Find where the given text appears and provide that cell's center as (x, y) coordinate. 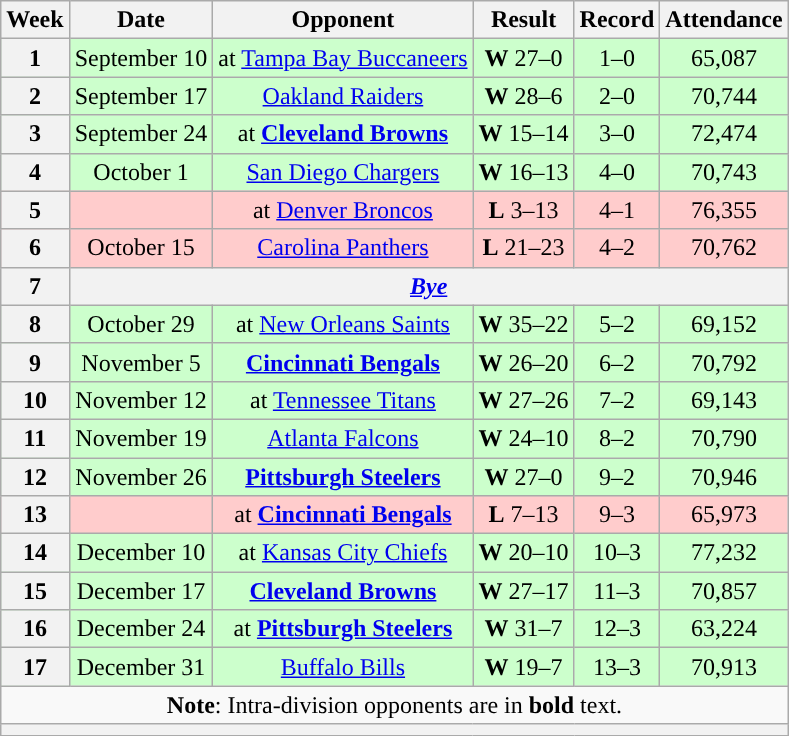
69,143 (724, 400)
W 15–14 (524, 134)
12–3 (617, 629)
3–0 (617, 134)
4–2 (617, 248)
November 26 (141, 477)
L 21–23 (524, 248)
at Cincinnati Bengals (343, 515)
70,792 (724, 362)
70,857 (724, 591)
W 24–10 (524, 438)
6 (35, 248)
9 (35, 362)
12 (35, 477)
W 31–7 (524, 629)
at New Orleans Saints (343, 324)
70,743 (724, 172)
6–2 (617, 362)
September 24 (141, 134)
December 31 (141, 667)
at Kansas City Chiefs (343, 553)
at Tampa Bay Buccaneers (343, 58)
17 (35, 667)
5–2 (617, 324)
W 27–26 (524, 400)
9–3 (617, 515)
L 3–13 (524, 210)
W 19–7 (524, 667)
December 10 (141, 553)
September 17 (141, 96)
65,087 (724, 58)
November 5 (141, 362)
December 24 (141, 629)
77,232 (724, 553)
63,224 (724, 629)
November 12 (141, 400)
10–3 (617, 553)
15 (35, 591)
Record (617, 20)
70,946 (724, 477)
December 17 (141, 591)
Note: Intra-division opponents are in bold text. (394, 705)
13–3 (617, 667)
16 (35, 629)
at Pittsburgh Steelers (343, 629)
at Cleveland Browns (343, 134)
W 26–20 (524, 362)
4–0 (617, 172)
70,762 (724, 248)
October 1 (141, 172)
9–2 (617, 477)
October 29 (141, 324)
W 28–6 (524, 96)
76,355 (724, 210)
Buffalo Bills (343, 667)
Attendance (724, 20)
Cincinnati Bengals (343, 362)
San Diego Chargers (343, 172)
October 15 (141, 248)
8 (35, 324)
Opponent (343, 20)
70,913 (724, 667)
September 10 (141, 58)
Result (524, 20)
Oakland Raiders (343, 96)
Bye (428, 286)
11 (35, 438)
72,474 (724, 134)
3 (35, 134)
11–3 (617, 591)
2 (35, 96)
W 35–22 (524, 324)
Date (141, 20)
5 (35, 210)
W 16–13 (524, 172)
at Denver Broncos (343, 210)
Carolina Panthers (343, 248)
Cleveland Browns (343, 591)
65,973 (724, 515)
1–0 (617, 58)
Week (35, 20)
at Tennessee Titans (343, 400)
4–1 (617, 210)
Atlanta Falcons (343, 438)
8–2 (617, 438)
1 (35, 58)
L 7–13 (524, 515)
Pittsburgh Steelers (343, 477)
13 (35, 515)
69,152 (724, 324)
10 (35, 400)
W 20–10 (524, 553)
7 (35, 286)
2–0 (617, 96)
W 27–17 (524, 591)
4 (35, 172)
70,790 (724, 438)
7–2 (617, 400)
70,744 (724, 96)
14 (35, 553)
November 19 (141, 438)
